Return [X, Y] of the center of cell containing provided text 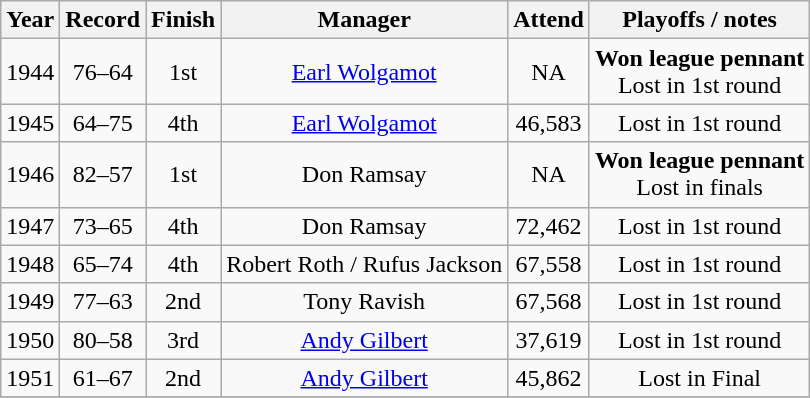
Tony Ravish [364, 302]
72,462 [549, 226]
Manager [364, 20]
1951 [30, 378]
76–64 [103, 72]
67,558 [549, 264]
Robert Roth / Rufus Jackson [364, 264]
Lost in Final [699, 378]
1948 [30, 264]
1949 [30, 302]
1945 [30, 123]
Attend [549, 20]
73–65 [103, 226]
3rd [184, 340]
61–67 [103, 378]
1950 [30, 340]
Record [103, 20]
Finish [184, 20]
64–75 [103, 123]
1947 [30, 226]
77–63 [103, 302]
67,568 [549, 302]
Won league pennant Lost in 1st round [699, 72]
1946 [30, 174]
37,619 [549, 340]
Won league pennantLost in finals [699, 174]
82–57 [103, 174]
80–58 [103, 340]
Playoffs / notes [699, 20]
1944 [30, 72]
Year [30, 20]
45,862 [549, 378]
65–74 [103, 264]
46,583 [549, 123]
